Output the [X, Y] coordinate of the center of the cell containing the given text.  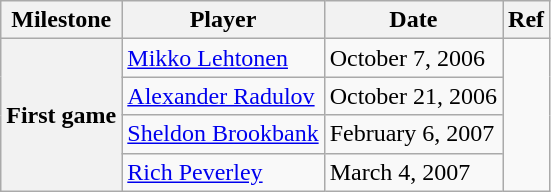
Sheldon Brookbank [223, 134]
Milestone [62, 20]
February 6, 2007 [413, 134]
October 7, 2006 [413, 58]
Alexander Radulov [223, 96]
First game [62, 115]
October 21, 2006 [413, 96]
Mikko Lehtonen [223, 58]
Player [223, 20]
Rich Peverley [223, 172]
Date [413, 20]
Ref [526, 20]
March 4, 2007 [413, 172]
